Provide the [x, y] coordinate of the cell's center where the given text is located.  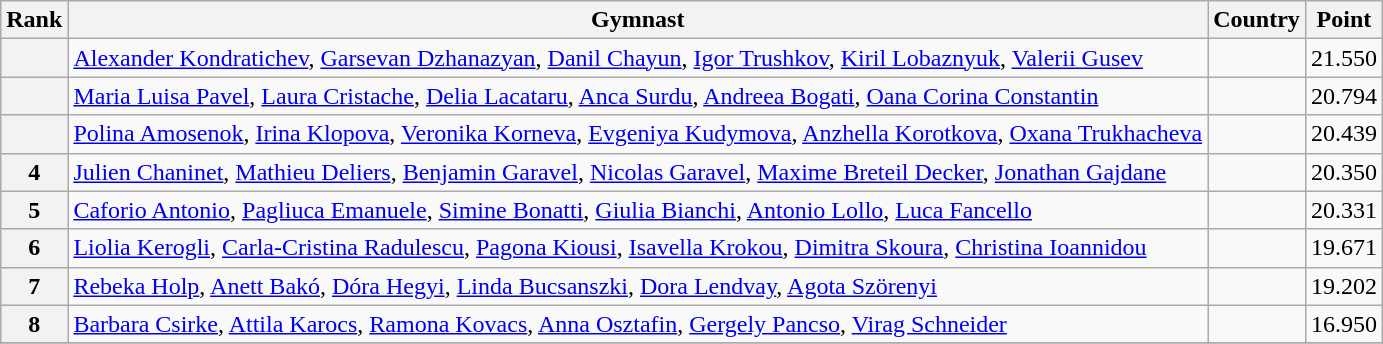
Barbara Csirke, Attila Karocs, Ramona Kovacs, Anna Osztafin, Gergely Pancso, Virag Schneider [638, 324]
20.439 [1344, 134]
Rebeka Holp, Anett Bakó, Dóra Hegyi, Linda Bucsanszki, Dora Lendvay, Agota Szörenyi [638, 286]
Point [1344, 20]
Liolia Kerogli, Carla-Cristina Radulescu, Pagona Kiousi, Isavella Krokou, Dimitra Skoura, Christina Ioannidou [638, 248]
8 [34, 324]
Country [1257, 20]
19.671 [1344, 248]
Gymnast [638, 20]
5 [34, 210]
Rank [34, 20]
16.950 [1344, 324]
Julien Chaninet, Mathieu Deliers, Benjamin Garavel, Nicolas Garavel, Maxime Breteil Decker, Jonathan Gajdane [638, 172]
4 [34, 172]
6 [34, 248]
19.202 [1344, 286]
20.794 [1344, 96]
20.350 [1344, 172]
7 [34, 286]
Maria Luisa Pavel, Laura Cristache, Delia Lacataru, Anca Surdu, Andreea Bogati, Oana Corina Constantin [638, 96]
20.331 [1344, 210]
Caforio Antonio, Pagliuca Emanuele, Simine Bonatti, Giulia Bianchi, Antonio Lollo, Luca Fancello [638, 210]
Polina Amosenok, Irina Klopova, Veronika Korneva, Evgeniya Kudymova, Anzhella Korotkova, Oxana Trukhacheva [638, 134]
21.550 [1344, 58]
Alexander Kondratichev, Garsevan Dzhanazyan, Danil Chayun, Igor Trushkov, Kiril Lobaznyuk, Valerii Gusev [638, 58]
